Locate the cell with the specified text and output its (x, y) center coordinate. 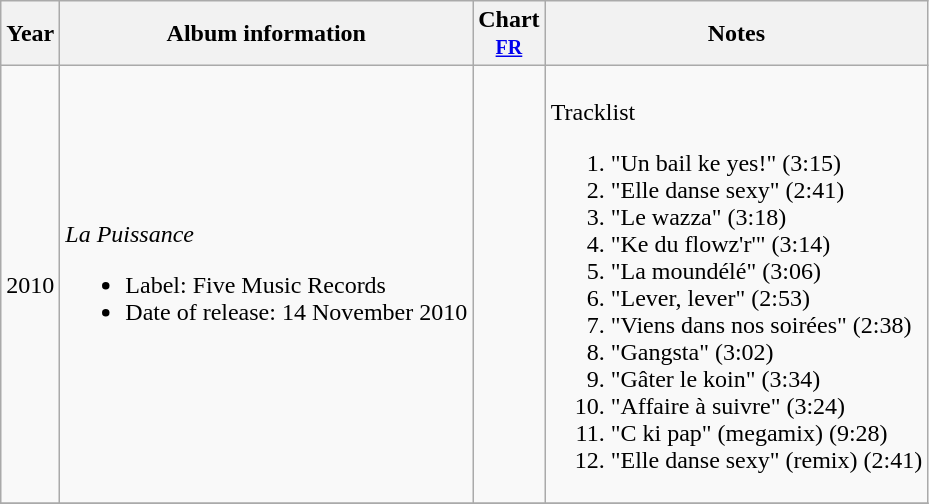
Year (30, 34)
2010 (30, 284)
La PuissanceLabel: Five Music RecordsDate of release: 14 November 2010 (266, 284)
Album information (266, 34)
Notes (736, 34)
ChartFR (509, 34)
